Capture the cell that displays the provided text and extract its (X, Y) central coordinate. 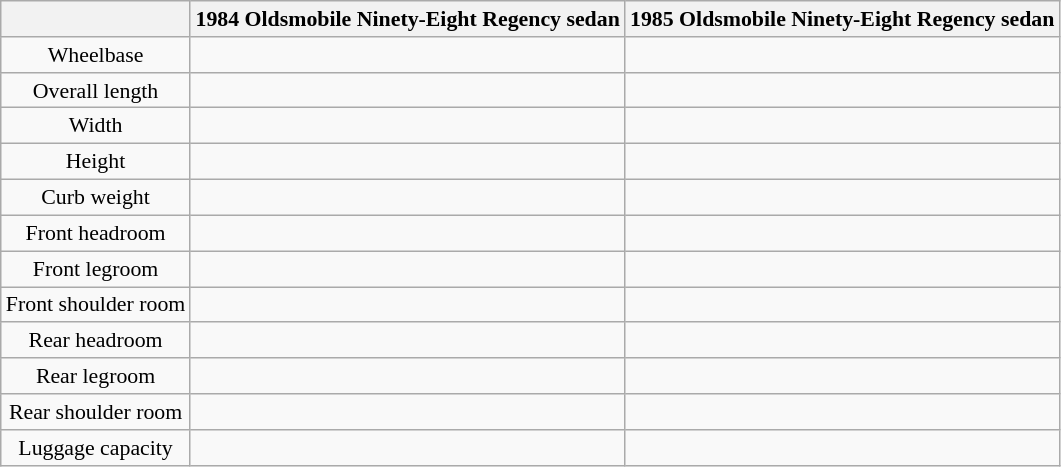
Front legroom (96, 268)
Curb weight (96, 197)
Height (96, 161)
Rear legroom (96, 375)
Front headroom (96, 233)
Luggage capacity (96, 447)
Width (96, 125)
Rear shoulder room (96, 411)
Front shoulder room (96, 304)
Wheelbase (96, 54)
1985 Oldsmobile Ninety-Eight Regency sedan (842, 18)
Rear headroom (96, 340)
1984 Oldsmobile Ninety-Eight Regency sedan (408, 18)
Overall length (96, 90)
